Identify which cell holds the provided text, then report its [x, y] central coordinate. 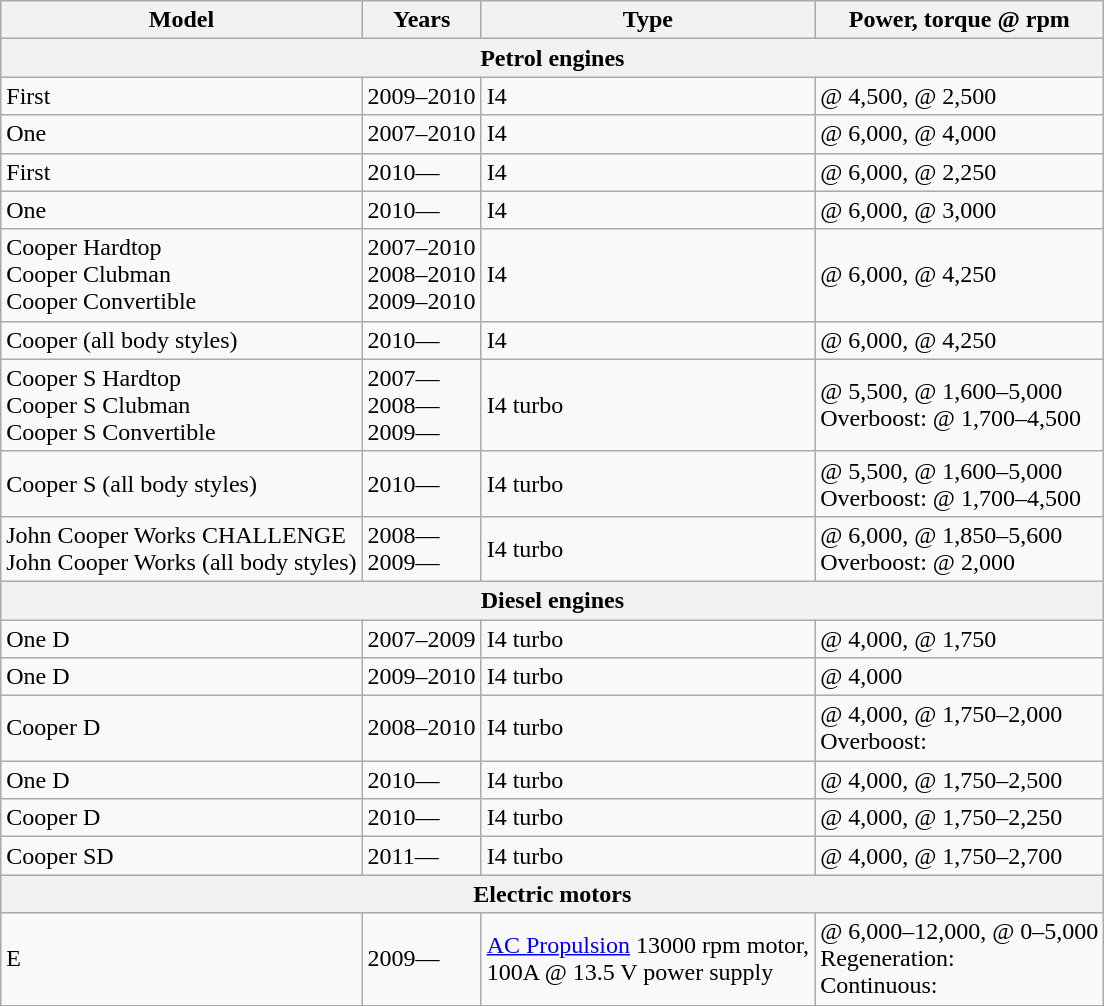
2007–2010 [422, 134]
2007–2009 [422, 639]
Cooper HardtopCooper ClubmanCooper Convertible [182, 275]
2007–20102008–20102009–2010 [422, 275]
2008—2009— [422, 548]
Petrol engines [552, 58]
@ 4,000, @ 1,750–2,000Overboost: [960, 728]
@ 4,500, @ 2,500 [960, 96]
Diesel engines [552, 600]
@ 4,000, @ 1,750–2,700 [960, 856]
@ 4,000, @ 1,750–2,250 [960, 818]
E [182, 959]
2008–2010 [422, 728]
Cooper S (all body styles) [182, 484]
Electric motors [552, 894]
@ 6,000, @ 4,000 [960, 134]
@ 6,000, @ 1,850–5,600Overboost: @ 2,000 [960, 548]
Cooper (all body styles) [182, 340]
@ 4,000, @ 1,750–2,500 [960, 780]
2009— [422, 959]
@ 4,000, @ 1,750 [960, 639]
@ 6,000–12,000, @ 0–5,000Regeneration: Continuous: [960, 959]
AC Propulsion 13000 rpm motor,100A @ 13.5 V power supply [648, 959]
Power, torque @ rpm [960, 20]
Cooper S HardtopCooper S ClubmanCooper S Convertible [182, 405]
John Cooper Works CHALLENGEJohn Cooper Works (all body styles) [182, 548]
2011— [422, 856]
Model [182, 20]
@ 4,000 [960, 677]
@ 6,000, @ 3,000 [960, 210]
Years [422, 20]
Type [648, 20]
@ 6,000, @ 2,250 [960, 172]
Cooper SD [182, 856]
2007—2008—2009— [422, 405]
